Identify which cell holds the provided text, then report its [X, Y] central coordinate. 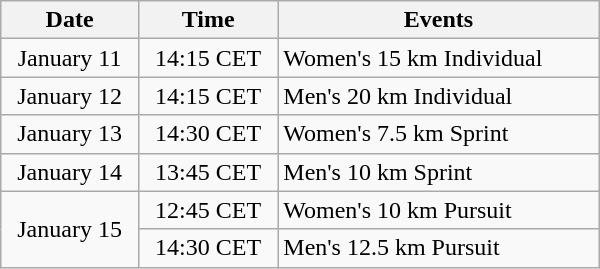
Women's 15 km Individual [438, 58]
13:45 CET [208, 172]
Women's 10 km Pursuit [438, 210]
January 14 [70, 172]
Events [438, 20]
Men's 12.5 km Pursuit [438, 248]
January 12 [70, 96]
January 11 [70, 58]
12:45 CET [208, 210]
Date [70, 20]
January 15 [70, 229]
Men's 10 km Sprint [438, 172]
Time [208, 20]
January 13 [70, 134]
Women's 7.5 km Sprint [438, 134]
Men's 20 km Individual [438, 96]
